Detect which cell encompasses the target text, then output its [x, y] center coordinate. 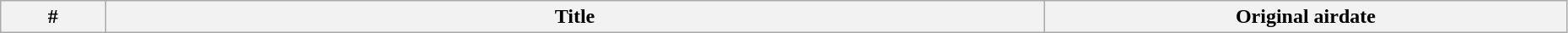
Original airdate [1306, 17]
# [53, 17]
Title [574, 17]
